Detect which cell encompasses the target text, then output its (X, Y) center coordinate. 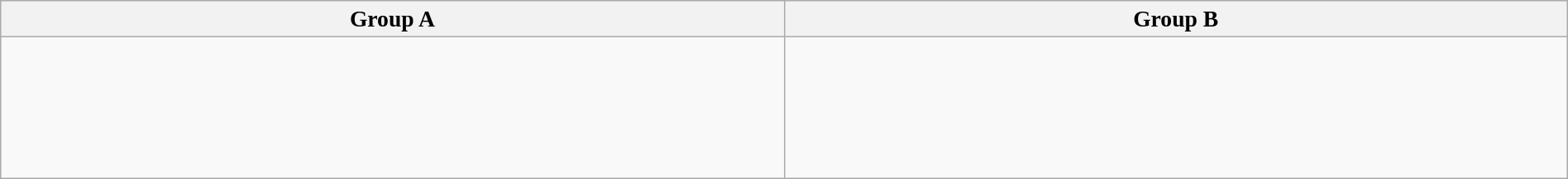
Group B (1176, 19)
Group A (392, 19)
